Detect which cell encompasses the target text, then output its [x, y] center coordinate. 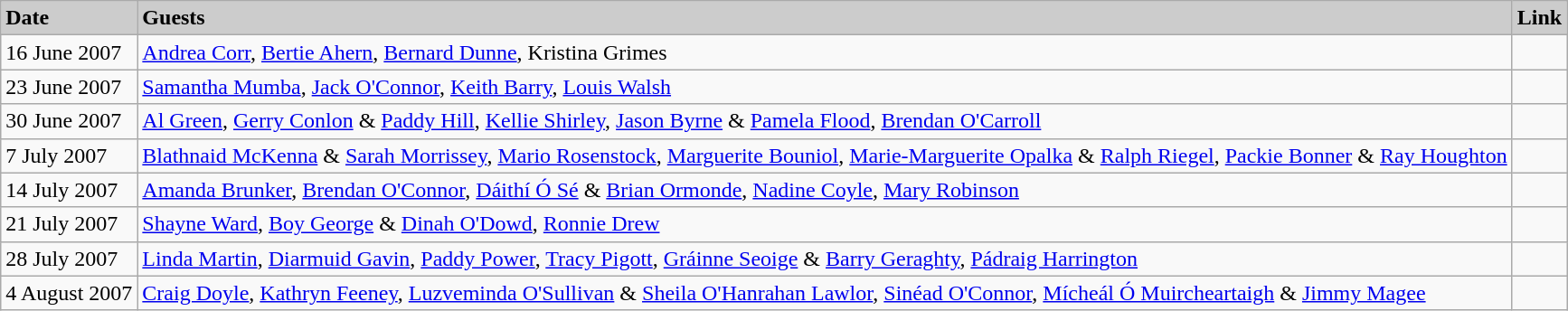
7 July 2007 [69, 155]
30 June 2007 [69, 121]
28 July 2007 [69, 259]
23 June 2007 [69, 87]
Samantha Mumba, Jack O'Connor, Keith Barry, Louis Walsh [825, 87]
16 June 2007 [69, 52]
Link [1539, 18]
4 August 2007 [69, 293]
Craig Doyle, Kathryn Feeney, Luzveminda O'Sullivan & Sheila O'Hanrahan Lawlor, Sinéad O'Connor, Mícheál Ó Muircheartaigh & Jimmy Magee [825, 293]
14 July 2007 [69, 190]
Blathnaid McKenna & Sarah Morrissey, Mario Rosenstock, Marguerite Bouniol, Marie-Marguerite Opalka & Ralph Riegel, Packie Bonner & Ray Houghton [825, 155]
Linda Martin, Diarmuid Gavin, Paddy Power, Tracy Pigott, Gráinne Seoige & Barry Geraghty, Pádraig Harrington [825, 259]
Shayne Ward, Boy George & Dinah O'Dowd, Ronnie Drew [825, 224]
Amanda Brunker, Brendan O'Connor, Dáithí Ó Sé & Brian Ormonde, Nadine Coyle, Mary Robinson [825, 190]
Date [69, 18]
Guests [825, 18]
21 July 2007 [69, 224]
Andrea Corr, Bertie Ahern, Bernard Dunne, Kristina Grimes [825, 52]
Al Green, Gerry Conlon & Paddy Hill, Kellie Shirley, Jason Byrne & Pamela Flood, Brendan O'Carroll [825, 121]
